Locate the cell with the specified text and output its (X, Y) center coordinate. 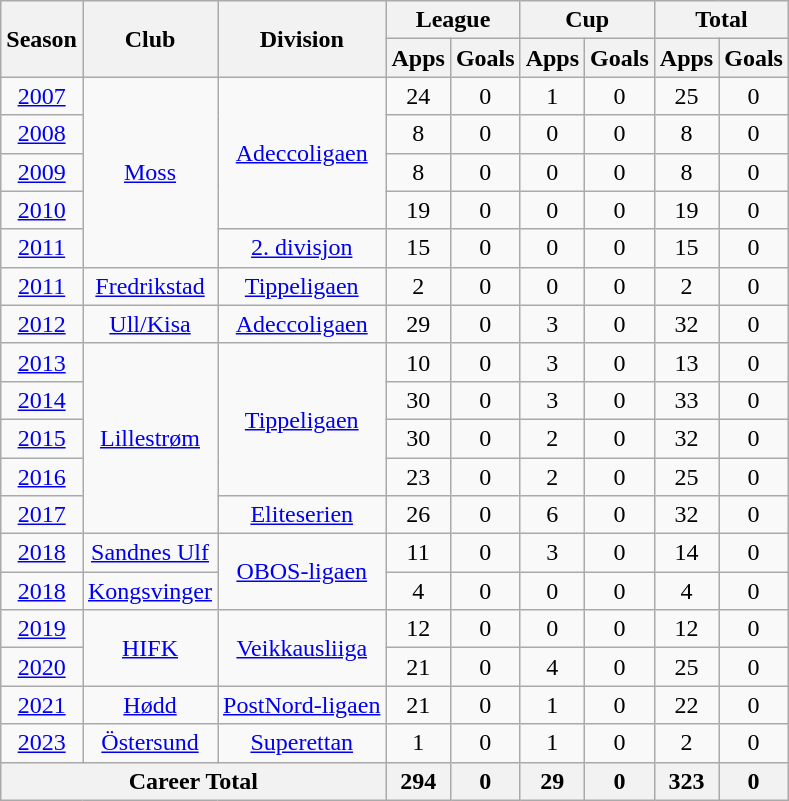
Total (721, 20)
2009 (42, 172)
2023 (42, 743)
Division (302, 39)
Lillestrøm (150, 438)
24 (418, 96)
2019 (42, 629)
2021 (42, 705)
6 (552, 515)
2014 (42, 400)
2017 (42, 515)
2007 (42, 96)
Sandnes Ulf (150, 553)
HIFK (150, 648)
10 (418, 362)
2. divisjon (302, 248)
PostNord-ligaen (302, 705)
Cup (587, 20)
2013 (42, 362)
Eliteserien (302, 515)
Ull/Kisa (150, 324)
2016 (42, 477)
Superettan (302, 743)
Kongsvinger (150, 591)
Season (42, 39)
22 (686, 705)
Club (150, 39)
Career Total (194, 781)
Östersund (150, 743)
Moss (150, 172)
11 (418, 553)
2012 (42, 324)
2020 (42, 667)
Fredrikstad (150, 286)
23 (418, 477)
League (453, 20)
33 (686, 400)
14 (686, 553)
2008 (42, 134)
323 (686, 781)
13 (686, 362)
26 (418, 515)
294 (418, 781)
Hødd (150, 705)
Veikkausliiga (302, 648)
2015 (42, 438)
OBOS-ligaen (302, 572)
2010 (42, 210)
